Output the (X, Y) coordinate of the center of the cell containing the given text.  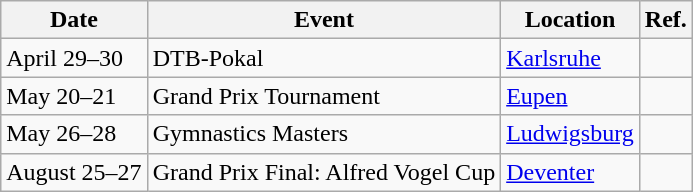
Ref. (666, 20)
Location (570, 20)
Eupen (570, 96)
Deventer (570, 172)
DTB-Pokal (324, 58)
Karlsruhe (570, 58)
Grand Prix Tournament (324, 96)
May 20–21 (74, 96)
April 29–30 (74, 58)
Event (324, 20)
August 25–27 (74, 172)
Grand Prix Final: Alfred Vogel Cup (324, 172)
Ludwigsburg (570, 134)
Gymnastics Masters (324, 134)
Date (74, 20)
May 26–28 (74, 134)
